Capture the cell that displays the provided text and extract its (x, y) central coordinate. 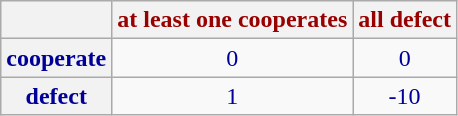
defect (56, 96)
at least one cooperates (232, 20)
all defect (405, 20)
1 (232, 96)
-10 (405, 96)
cooperate (56, 58)
